Determine the (x, y) coordinate at the center of the cell enclosing the given text.  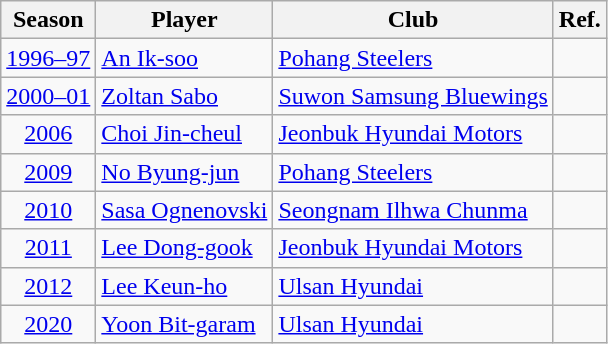
No Byung-jun (184, 172)
Lee Keun-ho (184, 286)
2006 (48, 134)
Zoltan Sabo (184, 96)
2012 (48, 286)
An Ik-soo (184, 58)
Lee Dong-gook (184, 248)
2010 (48, 210)
1996–97 (48, 58)
Yoon Bit-garam (184, 324)
Ref. (580, 20)
Choi Jin-cheul (184, 134)
2020 (48, 324)
Sasa Ognenovski (184, 210)
Seongnam Ilhwa Chunma (413, 210)
2000–01 (48, 96)
Player (184, 20)
Suwon Samsung Bluewings (413, 96)
2011 (48, 248)
Season (48, 20)
2009 (48, 172)
Club (413, 20)
